Pinpoint the cell where the given text exists, returning its (X, Y) midpoint coordinate. 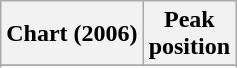
Peakposition (189, 34)
Chart (2006) (72, 34)
